Return [x, y] of the center of cell containing provided text 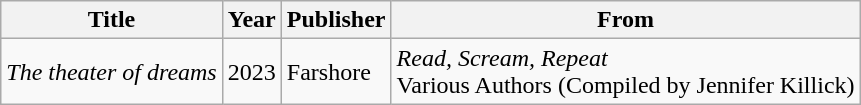
Title [112, 20]
From [626, 20]
Year [252, 20]
Farshore [336, 72]
2023 [252, 72]
Publisher [336, 20]
The theater of dreams [112, 72]
Read, Scream, RepeatVarious Authors (Compiled by Jennifer Killick) [626, 72]
